Search for the cell housing the specified text and yield its [X, Y] center coordinate. 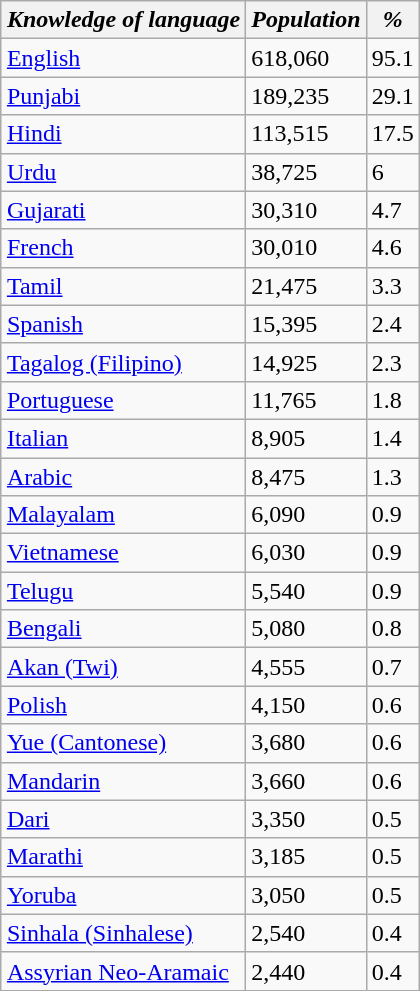
6,090 [306, 515]
Yoruba [123, 895]
Spanish [123, 324]
113,515 [306, 134]
21,475 [306, 286]
4,150 [306, 705]
1.8 [392, 400]
Arabic [123, 477]
Urdu [123, 172]
Tamil [123, 286]
3.3 [392, 286]
Punjabi [123, 96]
2,540 [306, 933]
15,395 [306, 324]
Telugu [123, 591]
2,440 [306, 971]
Population [306, 20]
Tagalog (Filipino) [123, 362]
14,925 [306, 362]
Yue (Cantonese) [123, 743]
2.3 [392, 362]
% [392, 20]
5,080 [306, 629]
Hindi [123, 134]
Knowledge of language [123, 20]
17.5 [392, 134]
38,725 [306, 172]
4.6 [392, 248]
6,030 [306, 553]
189,235 [306, 96]
3,660 [306, 781]
3,350 [306, 819]
English [123, 58]
Italian [123, 438]
Bengali [123, 629]
French [123, 248]
30,010 [306, 248]
Marathi [123, 857]
2.4 [392, 324]
Assyrian Neo-Aramaic [123, 971]
Vietnamese [123, 553]
3,185 [306, 857]
Sinhala (Sinhalese) [123, 933]
8,905 [306, 438]
1.3 [392, 477]
4,555 [306, 667]
Mandarin [123, 781]
3,680 [306, 743]
8,475 [306, 477]
3,050 [306, 895]
1.4 [392, 438]
Dari [123, 819]
95.1 [392, 58]
Polish [123, 705]
0.8 [392, 629]
11,765 [306, 400]
0.7 [392, 667]
Gujarati [123, 210]
6 [392, 172]
4.7 [392, 210]
Portuguese [123, 400]
618,060 [306, 58]
Malayalam [123, 515]
30,310 [306, 210]
5,540 [306, 591]
Akan (Twi) [123, 667]
29.1 [392, 96]
